Extract the [X, Y] coordinate from the center of the cell holding the provided text.  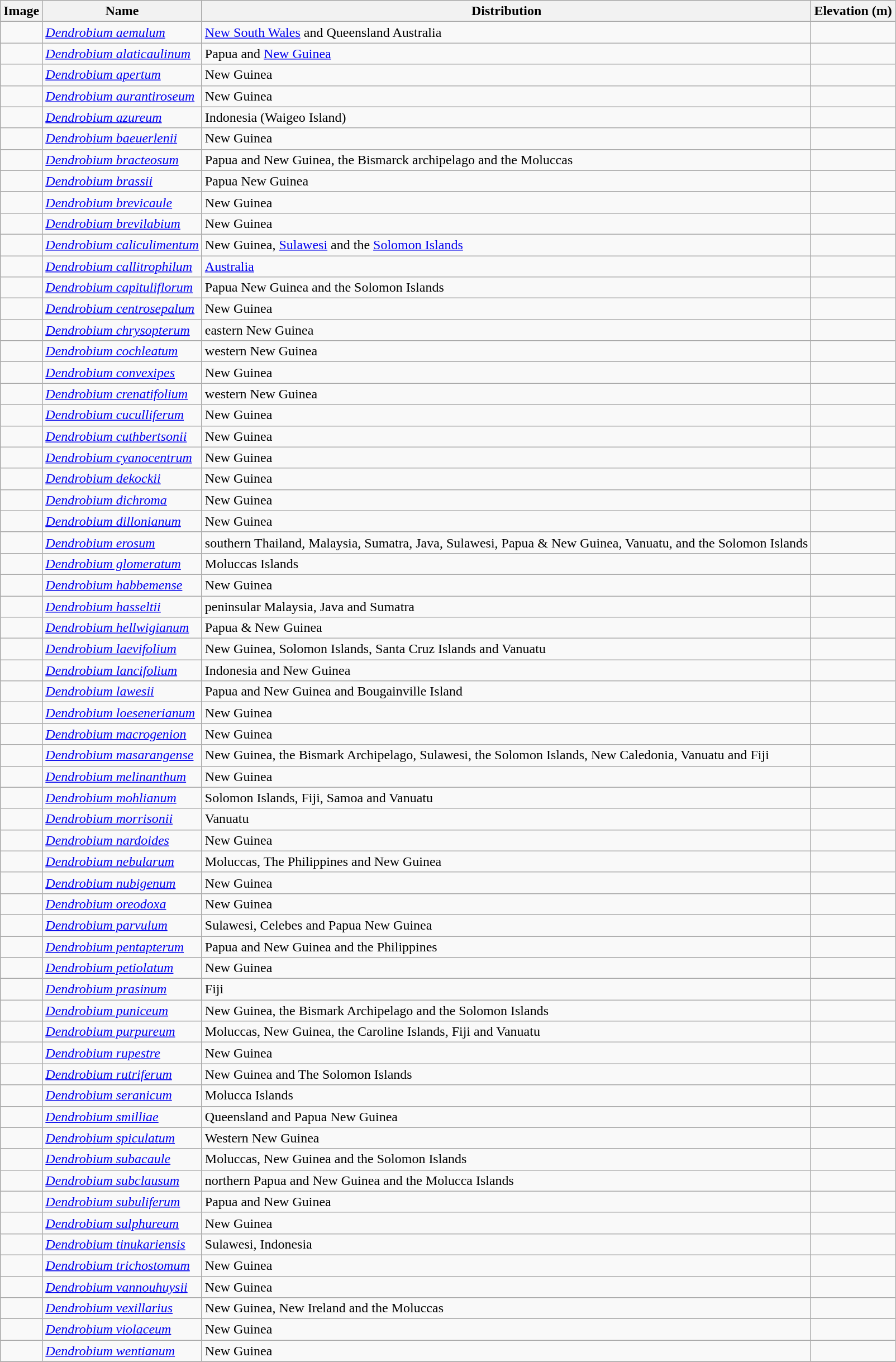
Papua New Guinea and the Solomon Islands [506, 288]
Dendrobium melinanthum [122, 777]
Dendrobium dillonianum [122, 521]
Distribution [506, 11]
Dendrobium subuliferum [122, 1202]
Moluccas, New Guinea and the Solomon Islands [506, 1159]
Dendrobium nebularum [122, 861]
Papua and New Guinea, the Bismarck archipelago and the Moluccas [506, 160]
Dendrobium alaticaulinum [122, 54]
northern Papua and New Guinea and the Molucca Islands [506, 1180]
Dendrobium mohlianum [122, 798]
Name [122, 11]
Dendrobium wentianum [122, 1351]
Dendrobium chrysopterum [122, 330]
Dendrobium tinukariensis [122, 1244]
Dendrobium baeuerlenii [122, 139]
Dendrobium bracteosum [122, 160]
Dendrobium hasseltii [122, 606]
Dendrobium parvulum [122, 925]
Indonesia (Waigeo Island) [506, 117]
Dendrobium hellwigianum [122, 628]
Dendrobium laevifolium [122, 649]
Dendrobium sulphureum [122, 1223]
New Guinea, Sulawesi and the Solomon Islands [506, 245]
Dendrobium caliculimentum [122, 245]
Dendrobium nardoides [122, 840]
Dendrobium habbemense [122, 585]
Dendrobium macrogenion [122, 734]
Dendrobium capituliflorum [122, 288]
Dendrobium lancifolium [122, 670]
eastern New Guinea [506, 330]
Sulawesi, Celebes and Papua New Guinea [506, 925]
Dendrobium purpureum [122, 1032]
Dendrobium aurantiroseum [122, 96]
Dendrobium trichostomum [122, 1265]
Dendrobium centrosepalum [122, 309]
Dendrobium vexillarius [122, 1308]
Moluccas, New Guinea, the Caroline Islands, Fiji and Vanuatu [506, 1032]
New Guinea, the Bismark Archipelago and the Solomon Islands [506, 1011]
Dendrobium glomeratum [122, 564]
Molucca Islands [506, 1096]
Moluccas, The Philippines and New Guinea [506, 861]
Dendrobium erosum [122, 542]
Dendrobium subclausum [122, 1180]
Dendrobium puniceum [122, 1011]
Dendrobium cuculliferum [122, 415]
Dendrobium brassii [122, 181]
southern Thailand, Malaysia, Sumatra, Java, Sulawesi, Papua & New Guinea, Vanuatu, and the Solomon Islands [506, 542]
New South Wales and Queensland Australia [506, 32]
Papua and New Guinea and the Philippines [506, 947]
Dendrobium nubigenum [122, 883]
New Guinea, Solomon Islands, Santa Cruz Islands and Vanuatu [506, 649]
Image [21, 11]
Dendrobium brevicaule [122, 202]
Papua New Guinea [506, 181]
Vanuatu [506, 819]
Dendrobium aemulum [122, 32]
Western New Guinea [506, 1138]
Dendrobium vannouhuysii [122, 1287]
Dendrobium cochleatum [122, 351]
Australia [506, 266]
Dendrobium rutriferum [122, 1074]
Dendrobium spiculatum [122, 1138]
New Guinea and The Solomon Islands [506, 1074]
Dendrobium callitrophilum [122, 266]
Dendrobium cyanocentrum [122, 458]
Dendrobium dichroma [122, 500]
New Guinea, New Ireland and the Moluccas [506, 1308]
peninsular Malaysia, Java and Sumatra [506, 606]
Dendrobium masarangense [122, 755]
New Guinea, the Bismark Archipelago, Sulawesi, the Solomon Islands, New Caledonia, Vanuatu and Fiji [506, 755]
Dendrobium seranicum [122, 1096]
Dendrobium brevilabium [122, 223]
Dendrobium smilliae [122, 1117]
Dendrobium prasinum [122, 989]
Dendrobium petiolatum [122, 968]
Dendrobium convexipes [122, 373]
Fiji [506, 989]
Elevation (m) [853, 11]
Dendrobium pentapterum [122, 947]
Dendrobium dekockii [122, 479]
Dendrobium cuthbertsonii [122, 436]
Queensland and Papua New Guinea [506, 1117]
Dendrobium apertum [122, 75]
Dendrobium violaceum [122, 1330]
Dendrobium loesenerianum [122, 713]
Moluccas Islands [506, 564]
Dendrobium azureum [122, 117]
Dendrobium subacaule [122, 1159]
Dendrobium oreodoxa [122, 904]
Papua & New Guinea [506, 628]
Solomon Islands, Fiji, Samoa and Vanuatu [506, 798]
Sulawesi, Indonesia [506, 1244]
Indonesia and New Guinea [506, 670]
Papua and New Guinea and Bougainville Island [506, 692]
Dendrobium crenatifolium [122, 394]
Dendrobium rupestre [122, 1053]
Dendrobium lawesii [122, 692]
Dendrobium morrisonii [122, 819]
